Output the [x, y] coordinate of the center of the cell containing the given text.  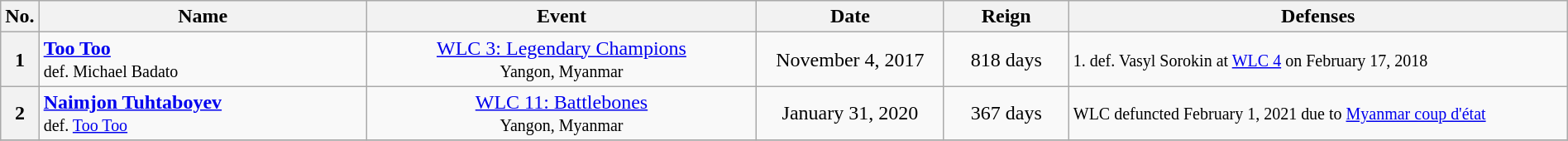
818 days [1006, 60]
Reign [1006, 17]
November 4, 2017 [850, 60]
Too Toodef. Michael Badato [203, 60]
WLC 3: Legendary ChampionsYangon, Myanmar [561, 60]
Name [203, 17]
367 days [1006, 113]
No. [20, 17]
Naimjon Tuhtaboyevdef. Too Too [203, 113]
1. def. Vasyl Sorokin at WLC 4 on February 17, 2018 [1318, 60]
WLC 11: BattlebonesYangon, Myanmar [561, 113]
1 [20, 60]
2 [20, 113]
Defenses [1318, 17]
Date [850, 17]
January 31, 2020 [850, 113]
WLC defuncted February 1, 2021 due to Myanmar coup d'état [1318, 113]
Event [561, 17]
